Identify which cell holds the provided text, then report its [x, y] central coordinate. 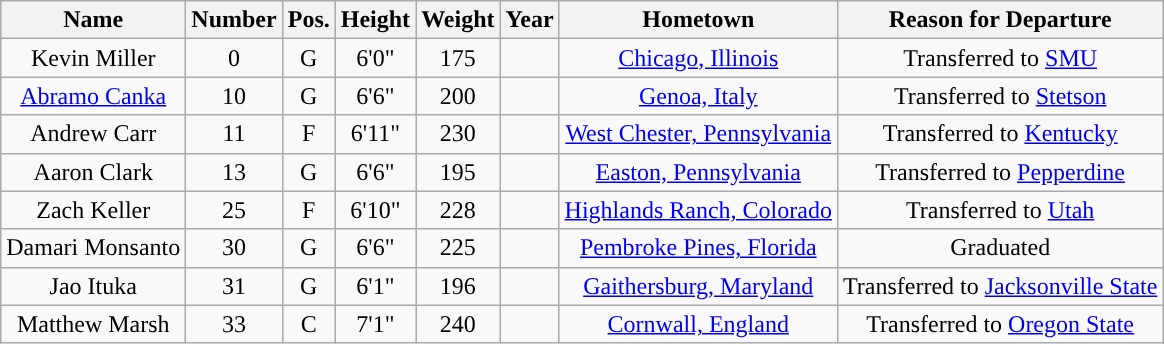
Transferred to Jacksonville State [1000, 286]
228 [458, 210]
11 [234, 134]
10 [234, 96]
175 [458, 58]
Matthew Marsh [94, 324]
C [308, 324]
Transferred to Pepperdine [1000, 172]
31 [234, 286]
Name [94, 20]
West Chester, Pennsylvania [698, 134]
13 [234, 172]
230 [458, 134]
Chicago, Illinois [698, 58]
Transferred to Stetson [1000, 96]
6'11" [375, 134]
Kevin Miller [94, 58]
Reason for Departure [1000, 20]
0 [234, 58]
6'1" [375, 286]
Graduated [1000, 248]
195 [458, 172]
Damari Monsanto [94, 248]
Transferred to Kentucky [1000, 134]
Height [375, 20]
Transferred to Oregon State [1000, 324]
Cornwall, England [698, 324]
Easton, Pennsylvania [698, 172]
Jao Ituka [94, 286]
200 [458, 96]
Gaithersburg, Maryland [698, 286]
225 [458, 248]
Zach Keller [94, 210]
240 [458, 324]
6'0" [375, 58]
30 [234, 248]
Pos. [308, 20]
196 [458, 286]
33 [234, 324]
Transferred to SMU [1000, 58]
25 [234, 210]
Number [234, 20]
Transferred to Utah [1000, 210]
Abramo Canka [94, 96]
Hometown [698, 20]
Pembroke Pines, Florida [698, 248]
6'10" [375, 210]
Weight [458, 20]
Year [530, 20]
Aaron Clark [94, 172]
Highlands Ranch, Colorado [698, 210]
7'1" [375, 324]
Genoa, Italy [698, 96]
Andrew Carr [94, 134]
